Capture the cell that displays the provided text and extract its (X, Y) central coordinate. 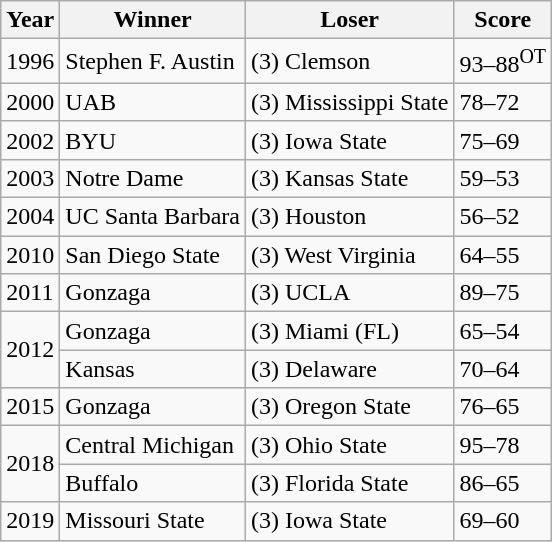
65–54 (503, 331)
2010 (30, 255)
Notre Dame (153, 178)
Kansas (153, 369)
2000 (30, 102)
2002 (30, 140)
86–65 (503, 483)
(3) Mississippi State (349, 102)
(3) Florida State (349, 483)
Year (30, 20)
(3) Houston (349, 217)
95–78 (503, 445)
2012 (30, 350)
2019 (30, 521)
59–53 (503, 178)
64–55 (503, 255)
(3) Kansas State (349, 178)
69–60 (503, 521)
70–64 (503, 369)
Missouri State (153, 521)
2003 (30, 178)
78–72 (503, 102)
(3) UCLA (349, 293)
Central Michigan (153, 445)
(3) Oregon State (349, 407)
2015 (30, 407)
Loser (349, 20)
Winner (153, 20)
UAB (153, 102)
(3) Miami (FL) (349, 331)
56–52 (503, 217)
Buffalo (153, 483)
76–65 (503, 407)
2011 (30, 293)
(3) Clemson (349, 62)
San Diego State (153, 255)
2004 (30, 217)
UC Santa Barbara (153, 217)
(3) West Virginia (349, 255)
89–75 (503, 293)
2018 (30, 464)
Score (503, 20)
(3) Ohio State (349, 445)
75–69 (503, 140)
(3) Delaware (349, 369)
93–88OT (503, 62)
BYU (153, 140)
Stephen F. Austin (153, 62)
1996 (30, 62)
